Output the (X, Y) coordinate of the center of the cell containing the given text.  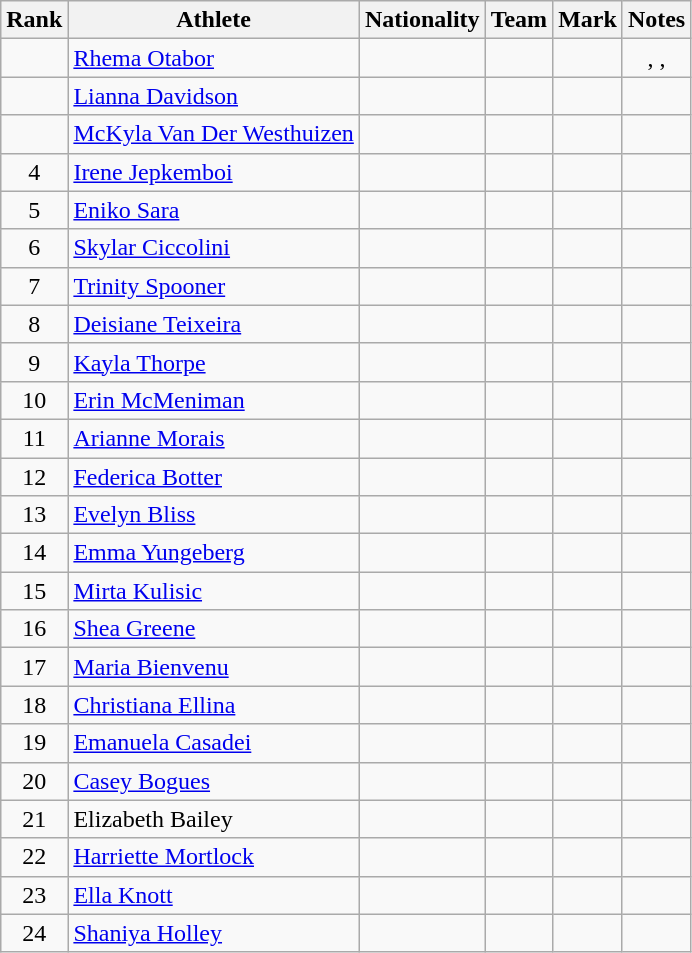
6 (34, 248)
Shaniya Holley (214, 933)
19 (34, 743)
Mark (588, 20)
8 (34, 324)
Erin McMeniman (214, 400)
Casey Bogues (214, 781)
5 (34, 210)
12 (34, 477)
Deisiane Teixeira (214, 324)
11 (34, 438)
Maria Bienvenu (214, 667)
Kayla Thorpe (214, 362)
24 (34, 933)
7 (34, 286)
Mirta Kulisic (214, 591)
Emma Yungeberg (214, 553)
Elizabeth Bailey (214, 819)
Eniko Sara (214, 210)
10 (34, 400)
Lianna Davidson (214, 96)
14 (34, 553)
15 (34, 591)
Federica Botter (214, 477)
Nationality (422, 20)
Emanuela Casadei (214, 743)
Evelyn Bliss (214, 515)
20 (34, 781)
Rank (34, 20)
Athlete (214, 20)
Shea Greene (214, 629)
Irene Jepkemboi (214, 172)
9 (34, 362)
4 (34, 172)
22 (34, 857)
Harriette Mortlock (214, 857)
23 (34, 895)
Ella Knott (214, 895)
Christiana Ellina (214, 705)
, , (656, 58)
Notes (656, 20)
Team (519, 20)
16 (34, 629)
Rhema Otabor (214, 58)
McKyla Van Der Westhuizen (214, 134)
Arianne Morais (214, 438)
18 (34, 705)
Trinity Spooner (214, 286)
17 (34, 667)
21 (34, 819)
13 (34, 515)
Skylar Ciccolini (214, 248)
